Extract the (X, Y) coordinate from the center of the cell holding the provided text.  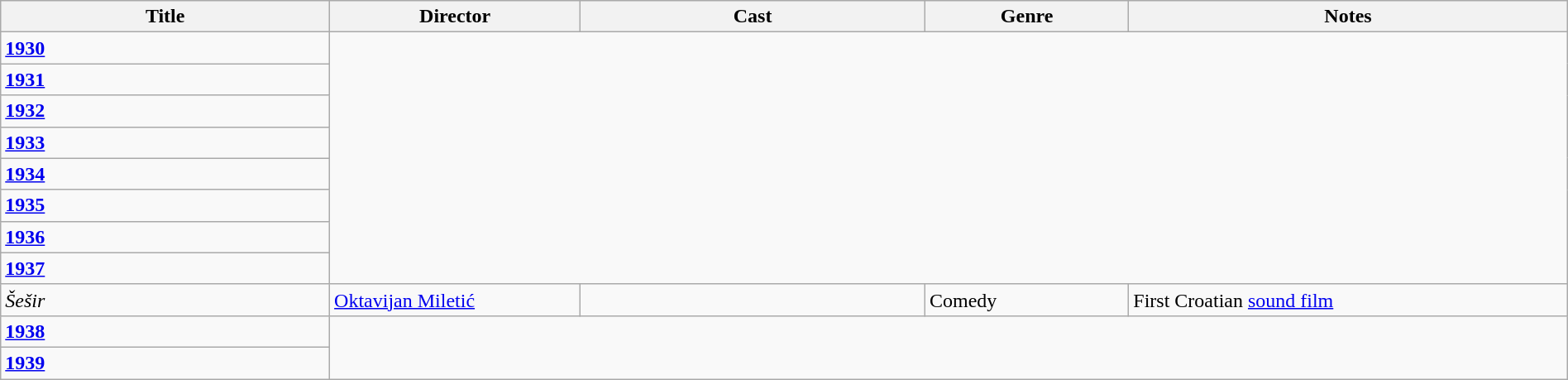
First Croatian sound film (1348, 300)
1937 (165, 268)
1931 (165, 79)
Cast (753, 17)
1933 (165, 142)
1932 (165, 111)
Šešir (165, 300)
1939 (165, 363)
Genre (1026, 17)
Title (165, 17)
1935 (165, 205)
Oktavijan Miletić (455, 300)
Comedy (1026, 300)
1938 (165, 331)
1936 (165, 237)
1934 (165, 174)
Director (455, 17)
Notes (1348, 17)
1930 (165, 48)
